Extract the (X, Y) coordinate from the center of the cell holding the provided text.  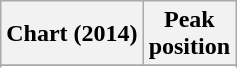
Peakposition (189, 34)
Chart (2014) (72, 34)
